Pinpoint the cell where the given text exists, returning its (X, Y) midpoint coordinate. 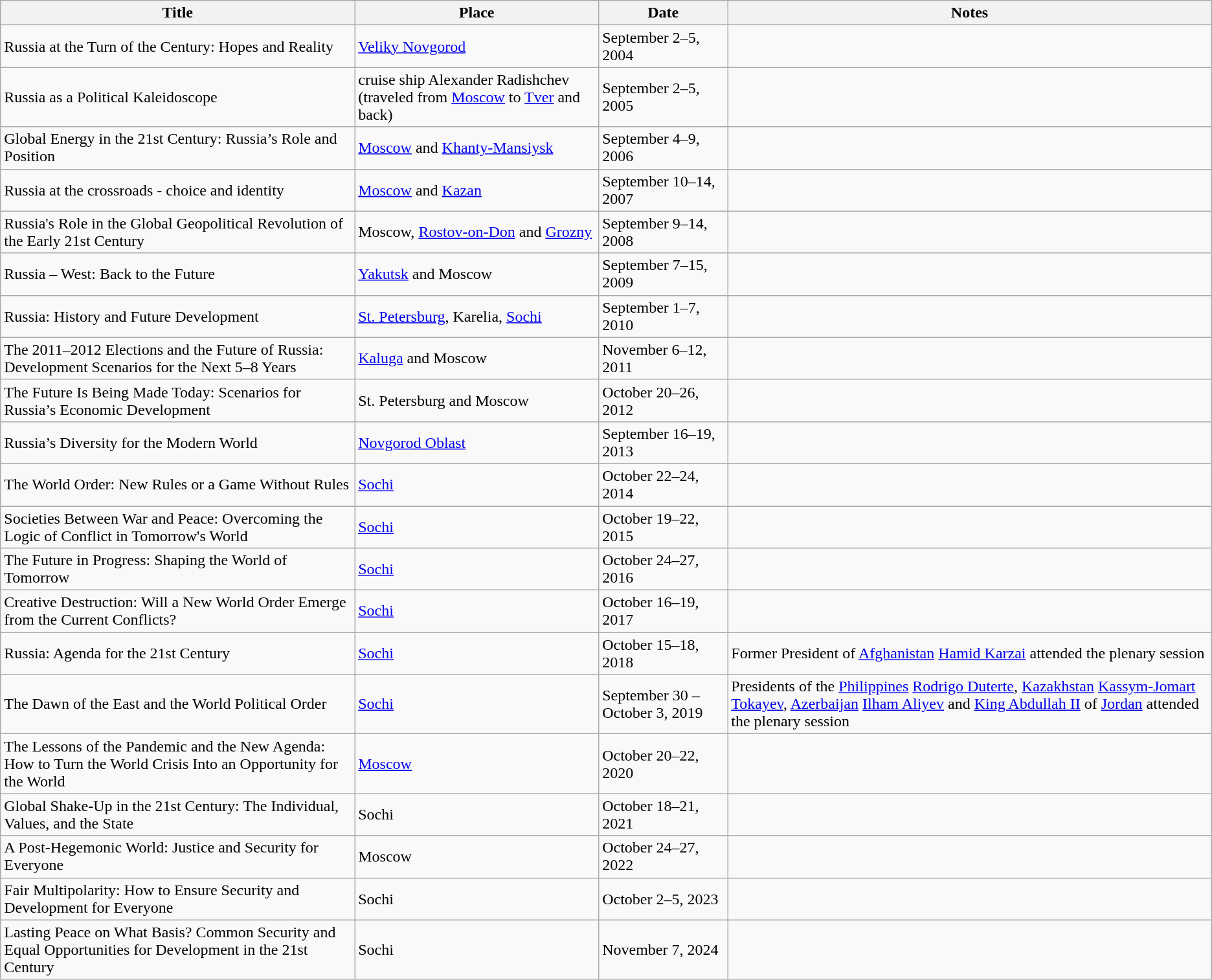
October 18–21, 2021 (663, 814)
October 2–5, 2023 (663, 898)
October 24–27, 2016 (663, 570)
Russia – West: Back to the Future (177, 274)
Moscow and Kazan (477, 190)
October 24–27, 2022 (663, 857)
Kaluga and Moscow (477, 359)
Societies Between War and Peace: Overcoming the Logic of Conflict in Tomorrow's World (177, 527)
September 10–14, 2007 (663, 190)
Lasting Peace on What Basis? Common Security and Equal Opportunities for Development in the 21st Century (177, 950)
November 6–12, 2011 (663, 359)
The Dawn of the East and the World Political Order (177, 704)
Russia at the Turn of the Century: Hopes and Reality (177, 47)
September 4–9, 2006 (663, 148)
October 20–26, 2012 (663, 400)
The Future Is Being Made Today: Scenarios for Russia’s Economic Development (177, 400)
September 7–15, 2009 (663, 274)
Notes (970, 13)
The World Order: New Rules or a Game Without Rules (177, 484)
October 15–18, 2018 (663, 654)
Yakutsk and Moscow (477, 274)
Russia: Agenda for the 21st Century (177, 654)
October 19–22, 2015 (663, 527)
Creative Destruction: Will a New World Order Emerge from the Current Conflicts? (177, 611)
The Future in Progress: Shaping the World of Tomorrow (177, 570)
Fair Multipolarity: How to Ensure Security and Development for Everyone (177, 898)
Global Energy in the 21st Century: Russia’s Role and Position (177, 148)
Russia at the crossroads - choice and identity (177, 190)
Novgorod Oblast (477, 443)
Former President of Afghanistan Hamid Karzai attended the plenary session (970, 654)
The 2011–2012 Elections and the Future of Russia: Development Scenarios for the Next 5–8 Years (177, 359)
Russia: History and Future Development (177, 316)
October 20–22, 2020 (663, 764)
St. Petersburg, Karelia, Sochi (477, 316)
September 2–5, 2005 (663, 97)
Moscow, Rostov-on-Don and Grozny (477, 232)
Place (477, 13)
Veliky Novgorod (477, 47)
Russia as a Political Kaleidoscope (177, 97)
St. Petersburg and Moscow (477, 400)
October 16–19, 2017 (663, 611)
Russia’s Diversity for the Modern World (177, 443)
September 16–19, 2013 (663, 443)
Title (177, 13)
Global Shake-Up in the 21st Century: The Individual, Values, and the State (177, 814)
September 9–14, 2008 (663, 232)
Moscow and Khanty-Mansiysk (477, 148)
cruise ship Alexander Radishchev (traveled from Moscow to Tver and back) (477, 97)
Russia's Role in the Global Geopolitical Revolution of the Early 21st Century (177, 232)
October 22–24, 2014 (663, 484)
A Post-Hegemonic World: Justice and Security for Everyone (177, 857)
Date (663, 13)
The Lessons of the Pandemic and the New Agenda: How to Turn the World Crisis Into an Opportunity for the World (177, 764)
September 30 – October 3, 2019 (663, 704)
September 1–7, 2010 (663, 316)
September 2–5, 2004 (663, 47)
November 7, 2024 (663, 950)
